Return [x, y] of the center of cell containing provided text 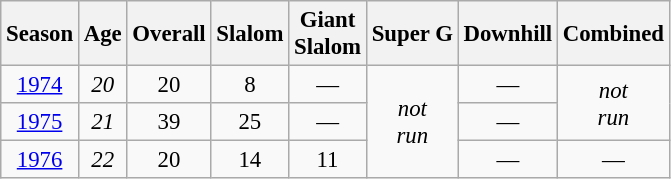
Overall [169, 34]
22 [102, 160]
Combined [613, 34]
14 [250, 160]
25 [250, 122]
1975 [40, 122]
Season [40, 34]
Age [102, 34]
11 [328, 160]
Downhill [508, 34]
21 [102, 122]
Super G [412, 34]
GiantSlalom [328, 34]
39 [169, 122]
1976 [40, 160]
Slalom [250, 34]
8 [250, 85]
1974 [40, 85]
